Detect which cell encompasses the target text, then output its [X, Y] center coordinate. 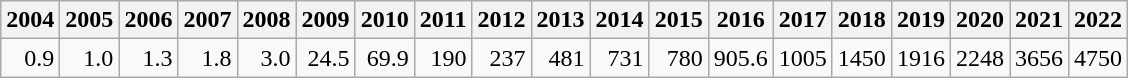
190 [443, 58]
3656 [1040, 58]
780 [678, 58]
731 [620, 58]
2011 [443, 20]
2006 [148, 20]
905.6 [740, 58]
2020 [980, 20]
2016 [740, 20]
2015 [678, 20]
24.5 [326, 58]
2010 [384, 20]
2021 [1040, 20]
2013 [560, 20]
2008 [266, 20]
2248 [980, 58]
1.8 [208, 58]
69.9 [384, 58]
1450 [862, 58]
1.0 [90, 58]
2004 [30, 20]
4750 [1098, 58]
2012 [502, 20]
3.0 [266, 58]
2007 [208, 20]
481 [560, 58]
2005 [90, 20]
1916 [920, 58]
2018 [862, 20]
1005 [802, 58]
2022 [1098, 20]
2009 [326, 20]
2017 [802, 20]
2014 [620, 20]
0.9 [30, 58]
2019 [920, 20]
237 [502, 58]
1.3 [148, 58]
